Provide the [x, y] coordinate of the cell's center where the given text is located.  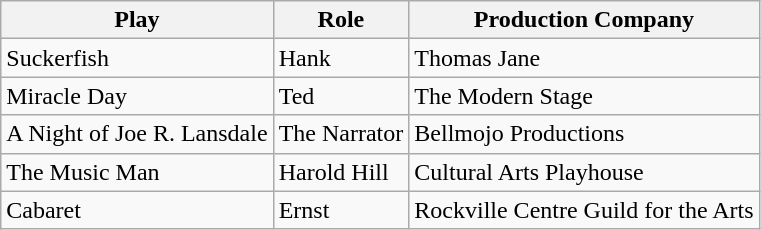
The Music Man [137, 172]
Cultural Arts Playhouse [584, 172]
Cabaret [137, 210]
Rockville Centre Guild for the Arts [584, 210]
Miracle Day [137, 96]
Suckerfish [137, 58]
Play [137, 20]
The Narrator [341, 134]
Ernst [341, 210]
Harold Hill [341, 172]
Hank [341, 58]
A Night of Joe R. Lansdale [137, 134]
The Modern Stage [584, 96]
Bellmojo Productions [584, 134]
Thomas Jane [584, 58]
Production Company [584, 20]
Ted [341, 96]
Role [341, 20]
